Locate the cell with the specified text and output its [X, Y] center coordinate. 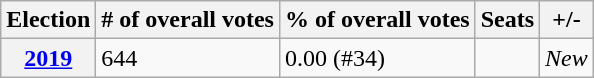
# of overall votes [188, 20]
Seats [507, 20]
Election [48, 20]
+/- [567, 20]
% of overall votes [377, 20]
0.00 (#34) [377, 58]
644 [188, 58]
2019 [48, 58]
New [567, 58]
